Locate the cell with the specified text and output its [X, Y] center coordinate. 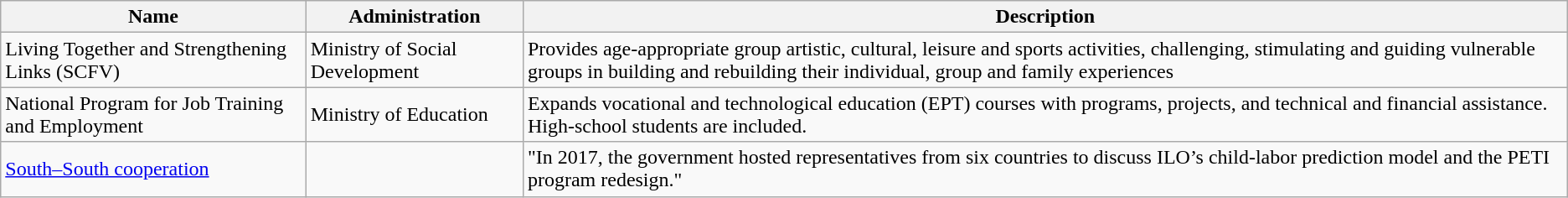
Living Together and Strengthening Links (SCFV) [153, 60]
Administration [414, 17]
Description [1045, 17]
Name [153, 17]
Ministry of Education [414, 114]
National Program for Job Training and Employment [153, 114]
Ministry of Social Development [414, 60]
"In 2017, the government hosted representatives from six countries to discuss ILO’s child-labor prediction model and the PETI program redesign." [1045, 169]
South–South cooperation [153, 169]
